Search for the cell housing the specified text and yield its (X, Y) center coordinate. 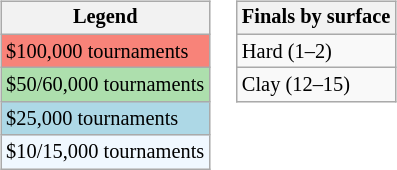
$10/15,000 tournaments (105, 152)
Clay (12–15) (316, 85)
Legend (105, 18)
$50/60,000 tournaments (105, 85)
$100,000 tournaments (105, 51)
Hard (1–2) (316, 51)
Finals by surface (316, 18)
$25,000 tournaments (105, 119)
